Find where the given text appears and provide that cell's center as (x, y) coordinate. 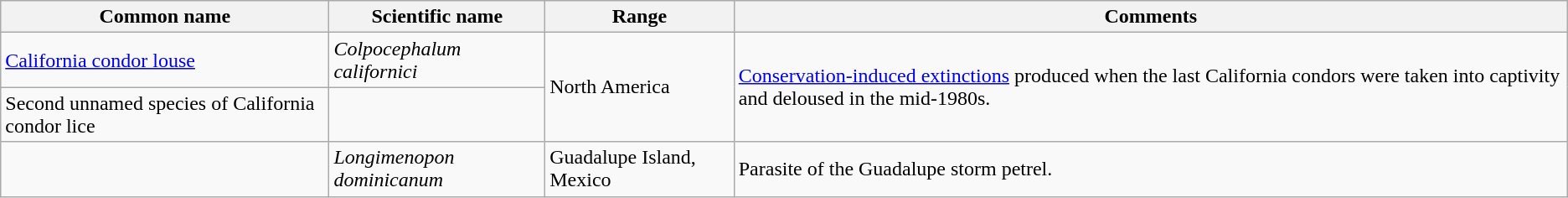
California condor louse (165, 60)
Longimenopon dominicanum (437, 169)
Parasite of the Guadalupe storm petrel. (1151, 169)
Comments (1151, 17)
Conservation-induced extinctions produced when the last California condors were taken into captivity and deloused in the mid-1980s. (1151, 87)
North America (640, 87)
Guadalupe Island, Mexico (640, 169)
Range (640, 17)
Colpocephalum californici (437, 60)
Common name (165, 17)
Second unnamed species of California condor lice (165, 114)
Scientific name (437, 17)
